Scan for the cell matching the given text and deliver its [X, Y] coordinate at center. 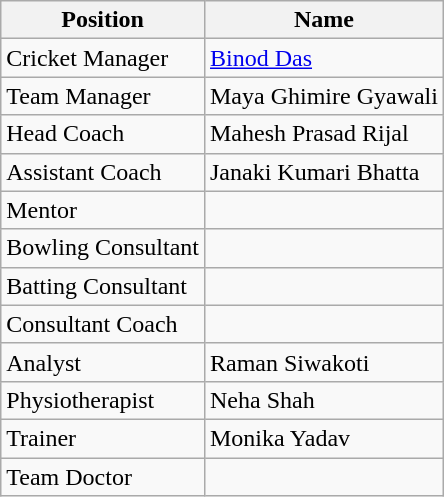
Assistant Coach [103, 172]
Team Manager [103, 96]
Neha Shah [324, 400]
Position [103, 20]
Name [324, 20]
Cricket Manager [103, 58]
Consultant Coach [103, 324]
Team Doctor [103, 477]
Trainer [103, 438]
Maya Ghimire Gyawali [324, 96]
Head Coach [103, 134]
Mentor [103, 210]
Batting Consultant [103, 286]
Mahesh Prasad Rijal [324, 134]
Binod Das [324, 58]
Janaki Kumari Bhatta [324, 172]
Monika Yadav [324, 438]
Analyst [103, 362]
Raman Siwakoti [324, 362]
Bowling Consultant [103, 248]
Physiotherapist [103, 400]
